Extract the (x, y) coordinate from the center of the cell holding the provided text.  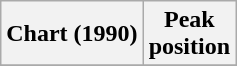
Chart (1990) (72, 34)
Peakposition (189, 34)
